Extract the (X, Y) coordinate from the center of the cell holding the provided text.  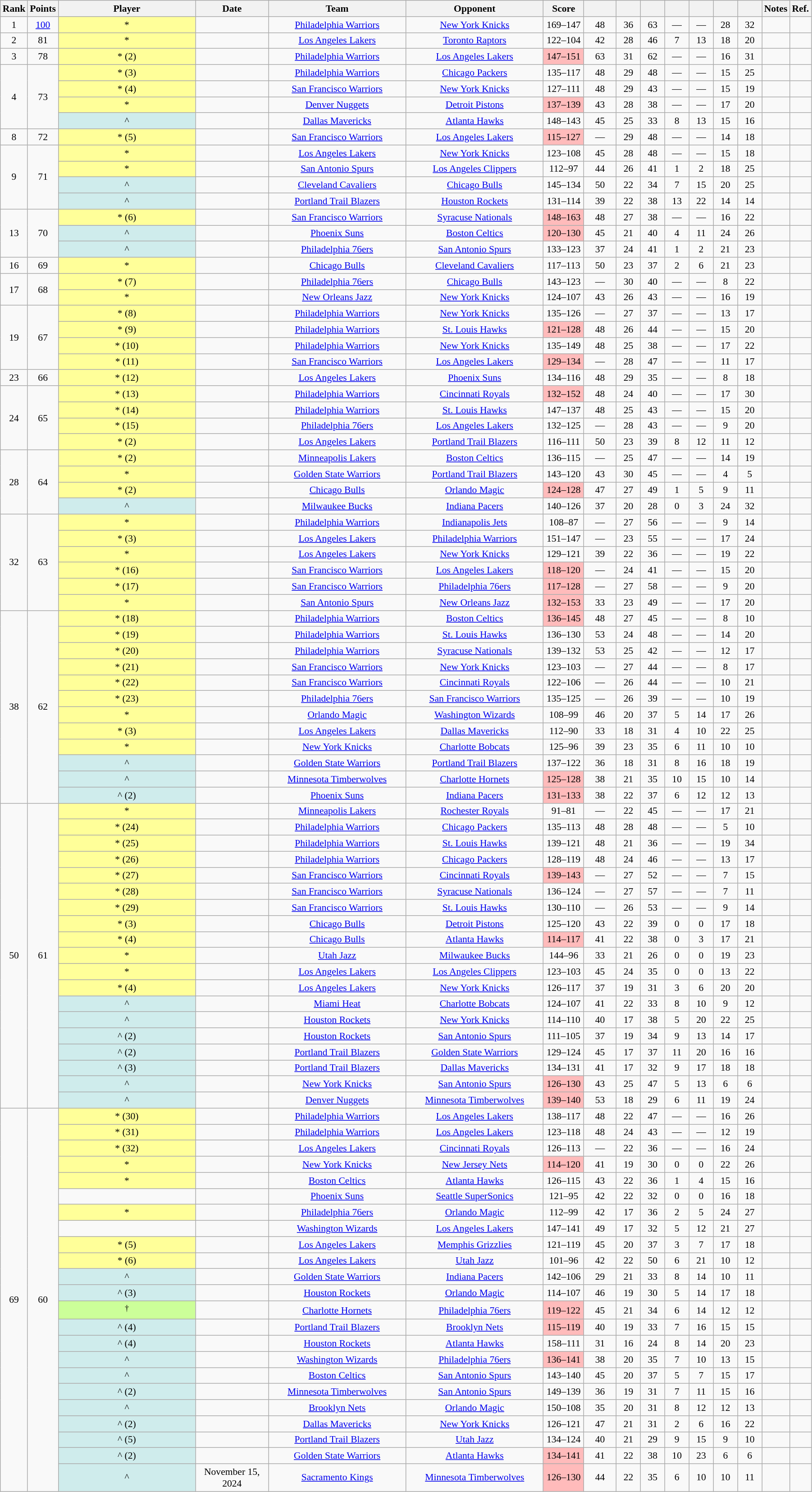
126–115 (564, 1181)
* (8) (127, 314)
145–134 (564, 185)
139–132 (564, 651)
148–143 (564, 121)
* (30) (127, 1116)
136–130 (564, 635)
64 (43, 482)
68 (43, 289)
^ (5) (127, 1440)
147–151 (564, 57)
169–147 (564, 25)
101–96 (564, 1261)
143–120 (564, 474)
142–106 (564, 1277)
143–123 (564, 282)
* (13) (127, 394)
* (20) (127, 651)
117–113 (564, 265)
91–81 (564, 811)
* (26) (127, 859)
144–96 (564, 956)
137–139 (564, 105)
* (9) (127, 330)
60 (43, 1300)
* (12) (127, 378)
139–140 (564, 1100)
* (23) (127, 699)
* (22) (127, 683)
114–120 (564, 1164)
52 (652, 876)
136–141 (564, 1360)
Rank (14, 9)
132–152 (564, 394)
* (25) (127, 844)
122–104 (564, 41)
118–120 (564, 570)
Score (564, 9)
56 (652, 522)
Indianapolis Jets (475, 522)
67 (43, 338)
57 (652, 892)
123–118 (564, 1132)
137–122 (564, 763)
61 (43, 955)
Date (232, 9)
134–116 (564, 378)
143–140 (564, 1376)
* (29) (127, 908)
129–124 (564, 1052)
Memphis Grizzlies (475, 1245)
* (17) (127, 587)
* (11) (127, 362)
135–126 (564, 314)
136–124 (564, 892)
108–87 (564, 522)
† (127, 1310)
120–130 (564, 233)
121–119 (564, 1245)
135–113 (564, 827)
150–108 (564, 1408)
114–117 (564, 940)
* (24) (127, 827)
58 (652, 587)
* (10) (127, 346)
78 (43, 57)
128–119 (564, 859)
158–111 (564, 1344)
115–119 (564, 1328)
114–110 (564, 1020)
125–128 (564, 779)
Opponent (475, 9)
131–133 (564, 795)
100 (43, 25)
Sacramento Kings (337, 1478)
124–128 (564, 490)
* (31) (127, 1132)
121–128 (564, 330)
135–117 (564, 73)
136–115 (564, 458)
151–147 (564, 538)
121–95 (564, 1196)
132–125 (564, 426)
136–145 (564, 619)
115–127 (564, 137)
* (14) (127, 410)
71 (43, 177)
125–120 (564, 924)
* (19) (127, 635)
70 (43, 233)
147–141 (564, 1229)
112–99 (564, 1213)
116–111 (564, 442)
117–128 (564, 587)
Toronto Raptors (475, 41)
126–113 (564, 1149)
* (18) (127, 619)
134–141 (564, 1456)
* (32) (127, 1149)
* (21) (127, 667)
112–90 (564, 731)
149–139 (564, 1392)
122–106 (564, 683)
Miami Heat (337, 1004)
Ref. (800, 9)
73 (43, 97)
140–126 (564, 506)
134–124 (564, 1440)
New Jersey Nets (475, 1164)
Notes (776, 9)
148–163 (564, 217)
134–131 (564, 1068)
* (7) (127, 282)
133–123 (564, 250)
119–122 (564, 1310)
126–117 (564, 988)
135–125 (564, 699)
Points (43, 9)
Team (337, 9)
132–153 (564, 602)
* (28) (127, 892)
114–107 (564, 1293)
111–105 (564, 1036)
* (15) (127, 426)
139–143 (564, 876)
November 15, 2024 (232, 1478)
138–117 (564, 1116)
147–137 (564, 410)
139–121 (564, 844)
* (27) (127, 876)
129–121 (564, 554)
125–96 (564, 747)
55 (652, 538)
129–134 (564, 362)
Rochester Royals (475, 811)
112–97 (564, 169)
* (16) (127, 570)
66 (43, 378)
130–110 (564, 908)
65 (43, 418)
81 (43, 41)
126–121 (564, 1424)
Seattle SuperSonics (475, 1196)
131–114 (564, 201)
135–149 (564, 346)
123–108 (564, 153)
127–111 (564, 89)
Player (127, 9)
72 (43, 137)
108–99 (564, 715)
